Scan for the cell matching the given text and deliver its [X, Y] coordinate at center. 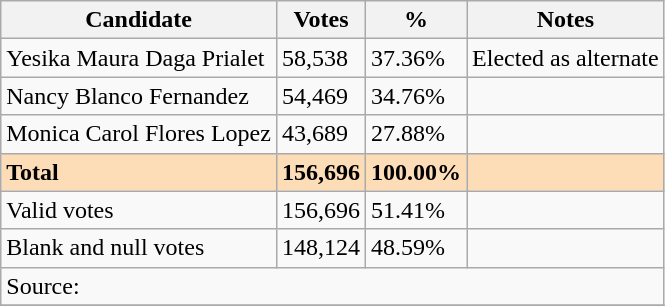
Notes [566, 20]
37.36% [416, 58]
100.00% [416, 172]
Nancy Blanco Fernandez [139, 96]
Total [139, 172]
Monica Carol Flores Lopez [139, 134]
51.41% [416, 210]
54,469 [320, 96]
34.76% [416, 96]
Valid votes [139, 210]
Candidate [139, 20]
% [416, 20]
Blank and null votes [139, 248]
27.88% [416, 134]
58,538 [320, 58]
Votes [320, 20]
Elected as alternate [566, 58]
43,689 [320, 134]
148,124 [320, 248]
Source: [332, 286]
Yesika Maura Daga Prialet [139, 58]
48.59% [416, 248]
